Search for the cell housing the specified text and yield its (x, y) center coordinate. 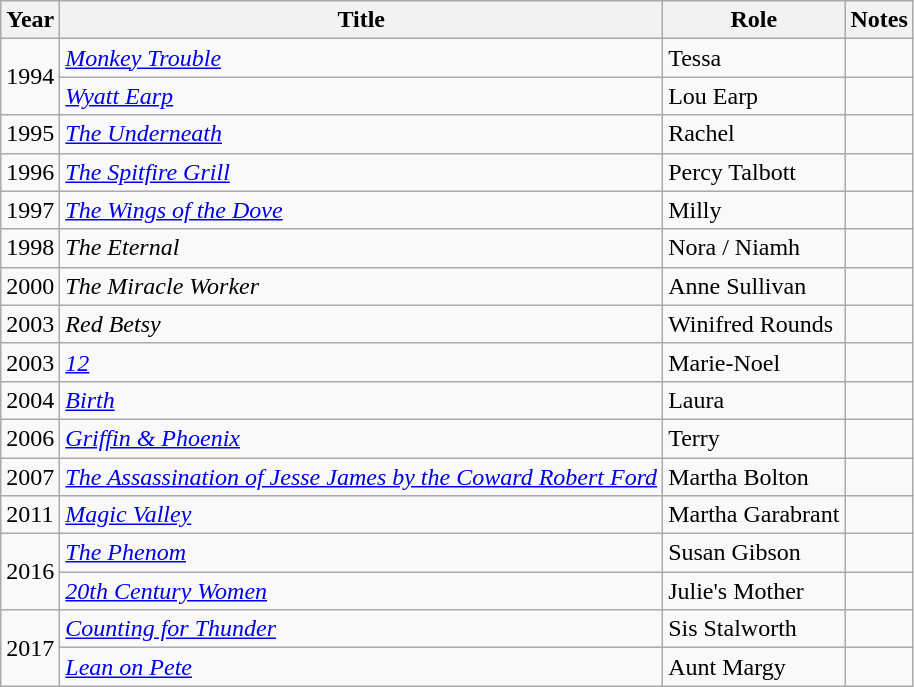
Lou Earp (754, 96)
2011 (30, 515)
Birth (362, 400)
1996 (30, 172)
2016 (30, 572)
Marie-Noel (754, 362)
Susan Gibson (754, 553)
1995 (30, 134)
Milly (754, 210)
Tessa (754, 58)
Rachel (754, 134)
Aunt Margy (754, 667)
Notes (879, 20)
The Phenom (362, 553)
2007 (30, 477)
Griffin & Phoenix (362, 438)
Julie's Mother (754, 591)
The Wings of the Dove (362, 210)
1997 (30, 210)
Monkey Trouble (362, 58)
Role (754, 20)
Wyatt Earp (362, 96)
The Assassination of Jesse James by the Coward Robert Ford (362, 477)
Title (362, 20)
2004 (30, 400)
Lean on Pete (362, 667)
The Eternal (362, 248)
Red Betsy (362, 324)
12 (362, 362)
Year (30, 20)
The Spitfire Grill (362, 172)
2017 (30, 648)
Counting for Thunder (362, 629)
2000 (30, 286)
Anne Sullivan (754, 286)
Winifred Rounds (754, 324)
20th Century Women (362, 591)
Nora / Niamh (754, 248)
Martha Bolton (754, 477)
2006 (30, 438)
1998 (30, 248)
The Miracle Worker (362, 286)
The Underneath (362, 134)
Sis Stalworth (754, 629)
Percy Talbott (754, 172)
Magic Valley (362, 515)
1994 (30, 77)
Terry (754, 438)
Laura (754, 400)
Martha Garabrant (754, 515)
